Capture the cell that displays the provided text and extract its [x, y] central coordinate. 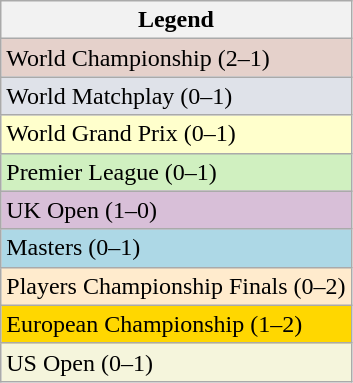
UK Open (1–0) [176, 210]
World Matchplay (0–1) [176, 96]
World Championship (2–1) [176, 58]
US Open (0–1) [176, 362]
European Championship (1–2) [176, 324]
World Grand Prix (0–1) [176, 134]
Legend [176, 20]
Masters (0–1) [176, 248]
Premier League (0–1) [176, 172]
Players Championship Finals (0–2) [176, 286]
